Pinpoint the cell where the given text exists, returning its (X, Y) midpoint coordinate. 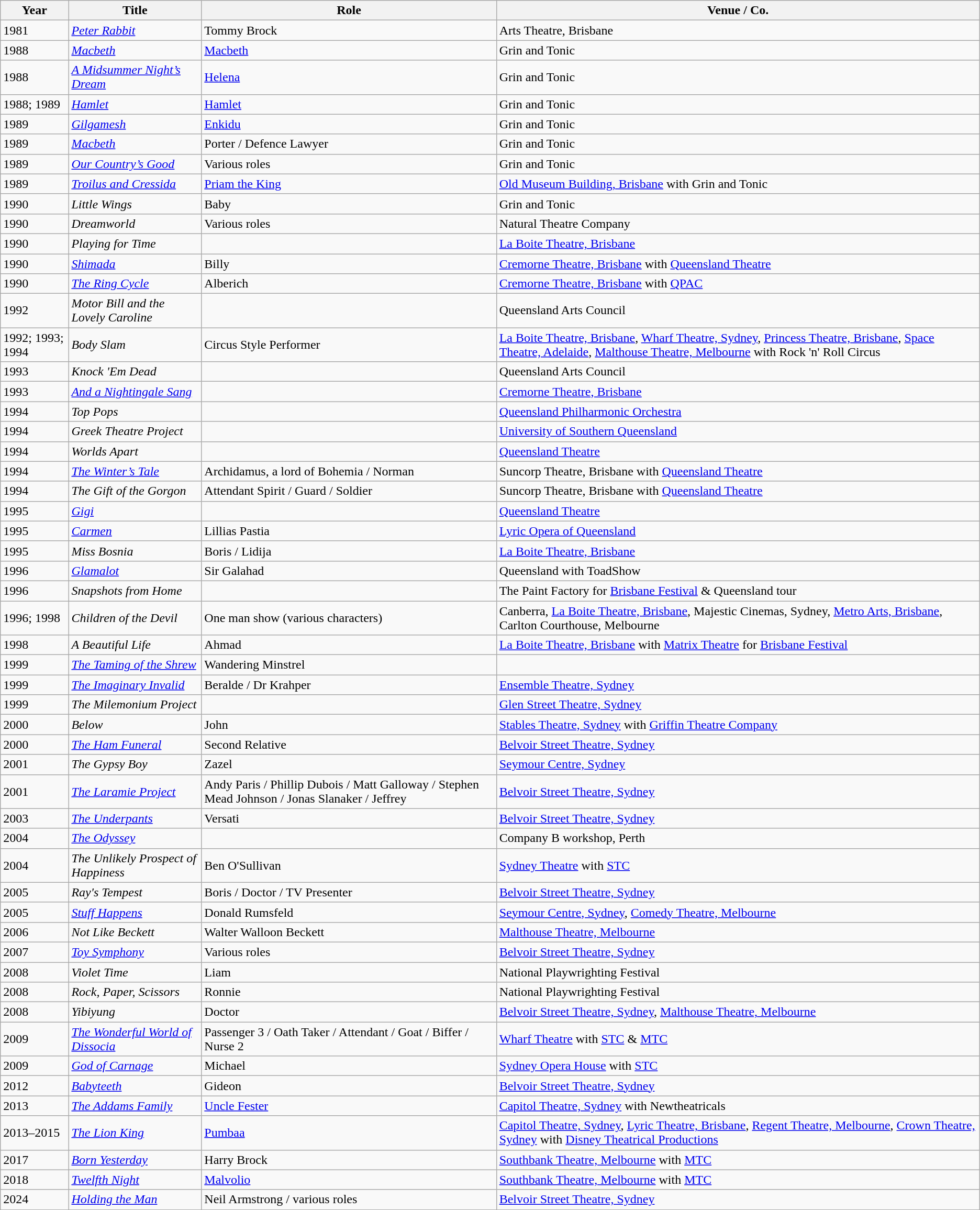
2018 (35, 1180)
Rock, Paper, Scissors (135, 992)
Year (35, 10)
Boris / Doctor / TV Presenter (349, 892)
Ray's Tempest (135, 892)
Stables Theatre, Sydney with Griffin Theatre Company (738, 725)
Holding the Man (135, 1200)
Gigi (135, 511)
Queensland with ToadShow (738, 571)
Beralde / Dr Krahper (349, 685)
The Gift of the Gorgon (135, 491)
Company B workshop, Perth (738, 838)
Harry Brock (349, 1160)
The Unlikely Prospect of Happiness (135, 865)
2007 (35, 952)
Twelfth Night (135, 1180)
Toy Symphony (135, 952)
Michael (349, 1066)
Alberich (349, 284)
The Taming of the Shrew (135, 665)
1988; 1989 (35, 104)
Wandering Minstrel (349, 665)
1992 (35, 311)
Ben O'Sullivan (349, 865)
The Lion King (135, 1133)
Archidamus, a lord of Bohemia / Norman (349, 471)
2017 (35, 1160)
1992; 1993; 1994 (35, 345)
Glen Street Theatre, Sydney (738, 705)
The Winter’s Tale (135, 471)
2003 (35, 818)
God of Carnage (135, 1066)
Passenger 3 / Oath Taker / Attendant / Goat / Biffer / Nurse 2 (349, 1039)
Arts Theatre, Brisbane (738, 30)
Priam the King (349, 184)
Knock 'Em Dead (135, 372)
Billy (349, 263)
Motor Bill and the Lovely Caroline (135, 311)
2013–2015 (35, 1133)
Seymour Centre, Sydney, Comedy Theatre, Melbourne (738, 912)
Malvolio (349, 1180)
Our Country’s Good (135, 164)
Attendant Spirit / Guard / Soldier (349, 491)
Helena (349, 77)
The Laramie Project (135, 792)
2013 (35, 1106)
2006 (35, 932)
Belvoir Street Theatre, Sydney, Malthouse Theatre, Melbourne (738, 1012)
Yibiyung (135, 1012)
1981 (35, 30)
Born Yesterday (135, 1160)
Carmen (135, 531)
Shimada (135, 263)
Body Slam (135, 345)
Sydney Opera House with STC (738, 1066)
Queensland Philharmonic Orchestra (738, 412)
Second Relative (349, 745)
The Odyssey (135, 838)
Glamalot (135, 571)
The Ham Funeral (135, 745)
Baby (349, 204)
Role (349, 10)
A Beautiful Life (135, 645)
Cremorne Theatre, Brisbane with QPAC (738, 284)
Lillias Pastia (349, 531)
The Wonderful World of Dissocia (135, 1039)
The Gypsy Boy (135, 764)
Stuff Happens (135, 912)
Peter Rabbit (135, 30)
Doctor (349, 1012)
Playing for Time (135, 243)
Capitol Theatre, Sydney with Newtheatricals (738, 1106)
John (349, 725)
The Addams Family (135, 1106)
2024 (35, 1200)
Zazel (349, 764)
The Ring Cycle (135, 284)
Ensemble Theatre, Sydney (738, 685)
The Milemonium Project (135, 705)
Cremorne Theatre, Brisbane with Queensland Theatre (738, 263)
Violet Time (135, 972)
Worlds Apart (135, 451)
The Imaginary Invalid (135, 685)
Cremorne Theatre, Brisbane (738, 392)
Little Wings (135, 204)
Gilgamesh (135, 124)
Ronnie (349, 992)
Miss Bosnia (135, 551)
Venue / Co. (738, 10)
Porter / Defence Lawyer (349, 144)
And a Nightingale Sang (135, 392)
Uncle Fester (349, 1106)
Andy Paris / Phillip Dubois / Matt Galloway / Stephen Mead Johnson / Jonas Slanaker / Jeffrey (349, 792)
University of Southern Queensland (738, 431)
Lyric Opera of Queensland (738, 531)
A Midsummer Night’s Dream (135, 77)
Old Museum Building, Brisbane with Grin and Tonic (738, 184)
Top Pops (135, 412)
The Underpants (135, 818)
Natural Theatre Company (738, 224)
1996; 1998 (35, 618)
Dreamworld (135, 224)
Sydney Theatre with STC (738, 865)
Canberra, La Boite Theatre, Brisbane, Majestic Cinemas, Sydney, Metro Arts, Brisbane, Carlton Courthouse, Melbourne (738, 618)
Title (135, 10)
Walter Walloon Beckett (349, 932)
Pumbaa (349, 1133)
La Boite Theatre, Brisbane with Matrix Theatre for Brisbane Festival (738, 645)
Not Like Beckett (135, 932)
Neil Armstrong / various roles (349, 1200)
The Paint Factory for Brisbane Festival & Queensland tour (738, 591)
Babyteeth (135, 1086)
Wharf Theatre with STC & MTC (738, 1039)
Gideon (349, 1086)
Greek Theatre Project (135, 431)
Enkidu (349, 124)
Tommy Brock (349, 30)
Donald Rumsfeld (349, 912)
Capitol Theatre, Sydney, Lyric Theatre, Brisbane, Regent Theatre, Melbourne, Crown Theatre, Sydney with Disney Theatrical Productions (738, 1133)
Malthouse Theatre, Melbourne (738, 932)
Boris / Lidija (349, 551)
Circus Style Performer (349, 345)
2012 (35, 1086)
Below (135, 725)
Snapshots from Home (135, 591)
Sir Galahad (349, 571)
Ahmad (349, 645)
Versati (349, 818)
Seymour Centre, Sydney (738, 764)
Liam (349, 972)
One man show (various characters) (349, 618)
Troilus and Cressida (135, 184)
1998 (35, 645)
Children of the Devil (135, 618)
